Scan for the cell matching the given text and deliver its [x, y] coordinate at center. 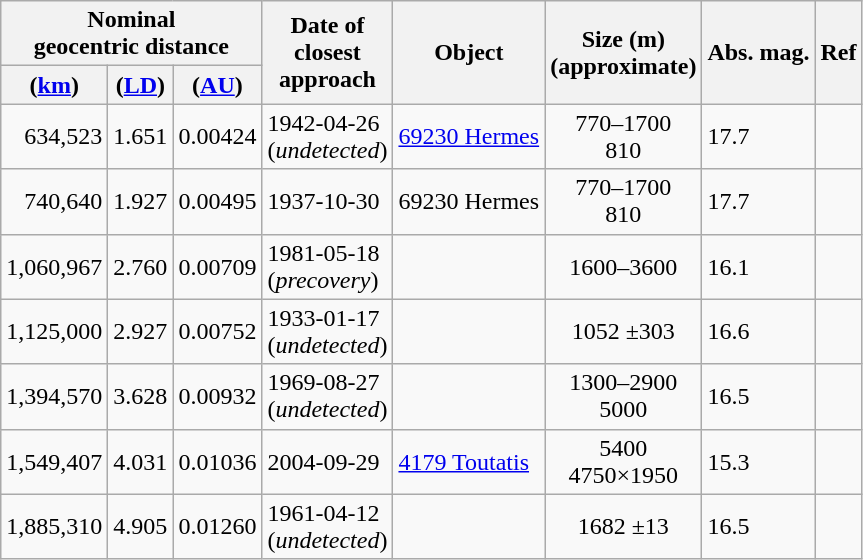
0.00495 [218, 202]
(LD) [140, 85]
1300–29005000 [624, 396]
1942-04-26(undetected) [328, 136]
1600–3600 [624, 266]
1.651 [140, 136]
Ref [838, 52]
1,125,000 [54, 332]
0.00752 [218, 332]
1,885,310 [54, 526]
0.00709 [218, 266]
1682 ±13 [624, 526]
16.6 [758, 332]
(km) [54, 85]
15.3 [758, 462]
0.01036 [218, 462]
2.760 [140, 266]
0.01260 [218, 526]
Nominalgeocentric distance [132, 34]
4.031 [140, 462]
0.00932 [218, 396]
1937-10-30 [328, 202]
3.628 [140, 396]
634,523 [54, 136]
(AU) [218, 85]
1,394,570 [54, 396]
1,549,407 [54, 462]
1052 ±303 [624, 332]
Abs. mag. [758, 52]
4.905 [140, 526]
1933-01-17(undetected) [328, 332]
54004750×1950 [624, 462]
1961-04-12(undetected) [328, 526]
1981-05-18(precovery) [328, 266]
Object [469, 52]
16.1 [758, 266]
1969-08-27(undetected) [328, 396]
4179 Toutatis [469, 462]
2.927 [140, 332]
740,640 [54, 202]
Date ofclosestapproach [328, 52]
1,060,967 [54, 266]
0.00424 [218, 136]
2004-09-29 [328, 462]
Size (m)(approximate) [624, 52]
1.927 [140, 202]
